Identify which cell holds the provided text, then report its (x, y) central coordinate. 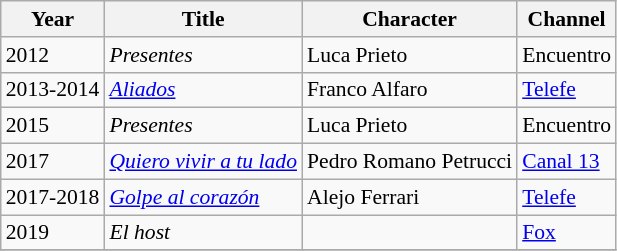
El host (203, 233)
Year (53, 19)
Pedro Romano Petrucci (410, 162)
Golpe al corazón (203, 197)
Channel (566, 19)
Aliados (203, 90)
Character (410, 19)
2019 (53, 233)
Title (203, 19)
Canal 13 (566, 162)
Quiero vivir a tu lado (203, 162)
2012 (53, 55)
2017-2018 (53, 197)
2013-2014 (53, 90)
2015 (53, 126)
Fox (566, 233)
Franco Alfaro (410, 90)
2017 (53, 162)
Alejo Ferrari (410, 197)
